Detect which cell encompasses the target text, then output its [x, y] center coordinate. 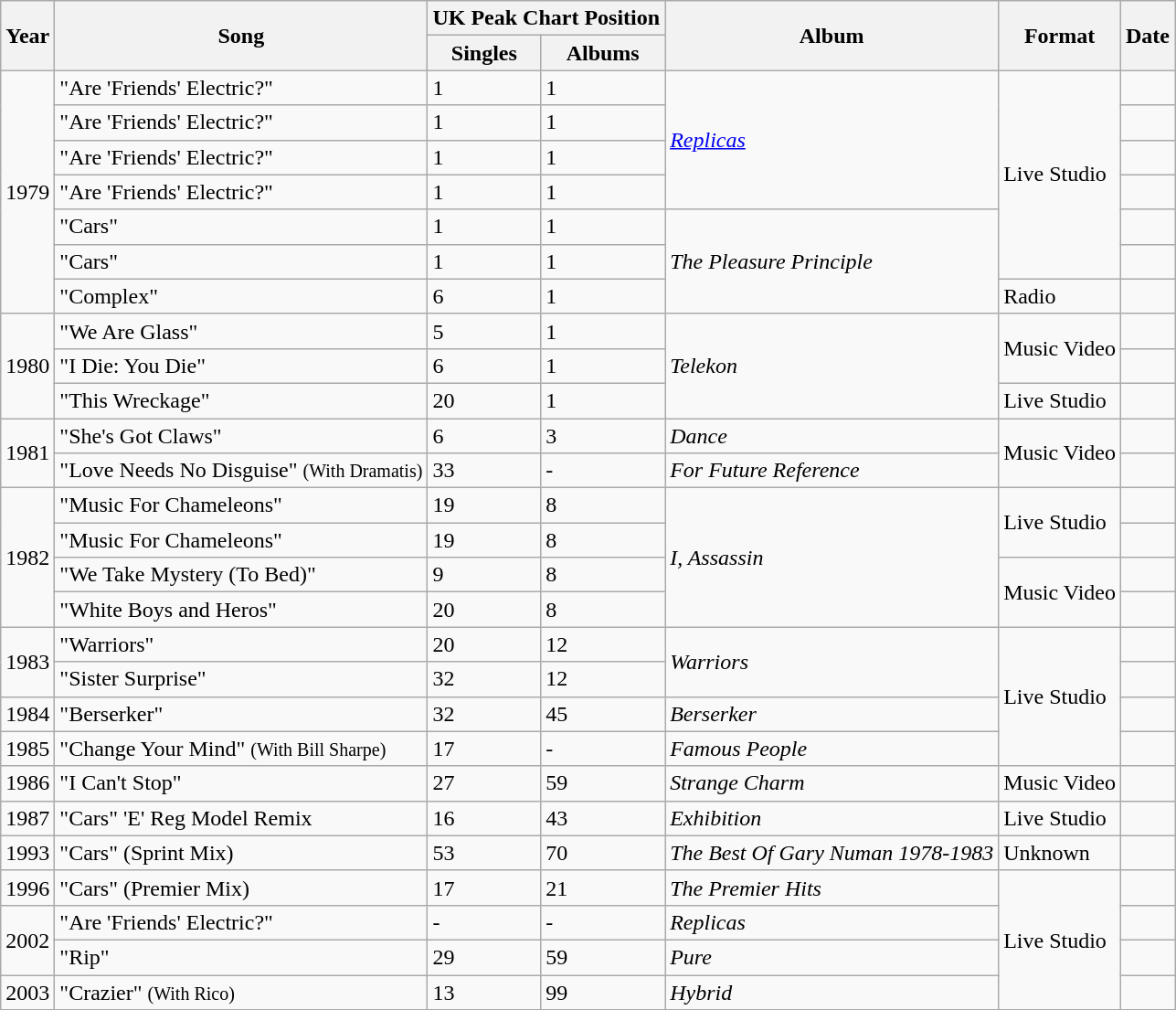
"I Can't Stop" [241, 783]
Unknown [1060, 853]
9 [484, 575]
45 [603, 714]
For Future Reference [832, 471]
"I Die: You Die" [241, 366]
"Warriors" [241, 644]
I, Assassin [832, 558]
1993 [27, 853]
"Cars" 'E' Reg Model Remix [241, 818]
"We Are Glass" [241, 331]
21 [603, 888]
16 [484, 818]
33 [484, 471]
"This Wreckage" [241, 400]
2002 [27, 940]
"Cars" (Sprint Mix) [241, 853]
"Cars" (Premier Mix) [241, 888]
"Change Your Mind" (With Bill Sharpe) [241, 749]
Telekon [832, 366]
"White Boys and Heros" [241, 610]
"Crazier" (With Rico) [241, 992]
1979 [27, 192]
Hybrid [832, 992]
3 [603, 436]
Date [1148, 36]
"Love Needs No Disguise" (With Dramatis) [241, 471]
"Berserker" [241, 714]
5 [484, 331]
"She's Got Claws" [241, 436]
Albums [603, 53]
99 [603, 992]
1982 [27, 558]
1981 [27, 453]
Song [241, 36]
UK Peak Chart Position [546, 18]
Format [1060, 36]
1984 [27, 714]
1985 [27, 749]
1987 [27, 818]
The Best Of Gary Numan 1978-1983 [832, 853]
Radio [1060, 296]
Singles [484, 53]
43 [603, 818]
"Complex" [241, 296]
The Pleasure Principle [832, 261]
"Rip" [241, 957]
27 [484, 783]
1986 [27, 783]
"Sister Surprise" [241, 679]
1983 [27, 662]
Year [27, 36]
29 [484, 957]
53 [484, 853]
Warriors [832, 662]
2003 [27, 992]
Strange Charm [832, 783]
1980 [27, 366]
The Premier Hits [832, 888]
Dance [832, 436]
"We Take Mystery (To Bed)" [241, 575]
13 [484, 992]
70 [603, 853]
Album [832, 36]
Exhibition [832, 818]
Berserker [832, 714]
Famous People [832, 749]
Pure [832, 957]
1996 [27, 888]
